Extract the (X, Y) coordinate from the center of the cell holding the provided text.  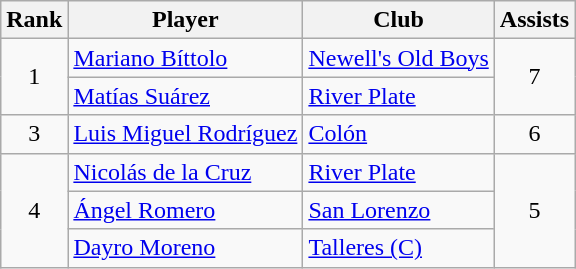
Luis Miguel Rodríguez (186, 134)
1 (34, 77)
Colón (398, 134)
Rank (34, 20)
7 (534, 77)
Ángel Romero (186, 210)
Talleres (C) (398, 248)
3 (34, 134)
6 (534, 134)
Newell's Old Boys (398, 58)
Matías Suárez (186, 96)
San Lorenzo (398, 210)
5 (534, 210)
Club (398, 20)
Mariano Bíttolo (186, 58)
4 (34, 210)
Nicolás de la Cruz (186, 172)
Assists (534, 20)
Player (186, 20)
Dayro Moreno (186, 248)
